Return the (x, y) coordinate for the center point of the cell that contains the specified text.  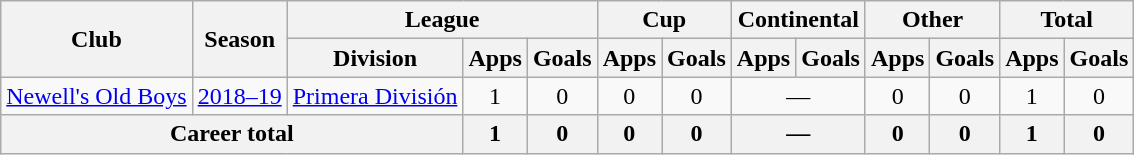
Club (96, 39)
Season (240, 39)
Continental (798, 20)
Newell's Old Boys (96, 96)
Division (375, 58)
2018–19 (240, 96)
Other (932, 20)
League (442, 20)
Total (1067, 20)
Cup (664, 20)
Primera División (375, 96)
Career total (232, 134)
